Output the [X, Y] coordinate of the center of the cell containing the given text.  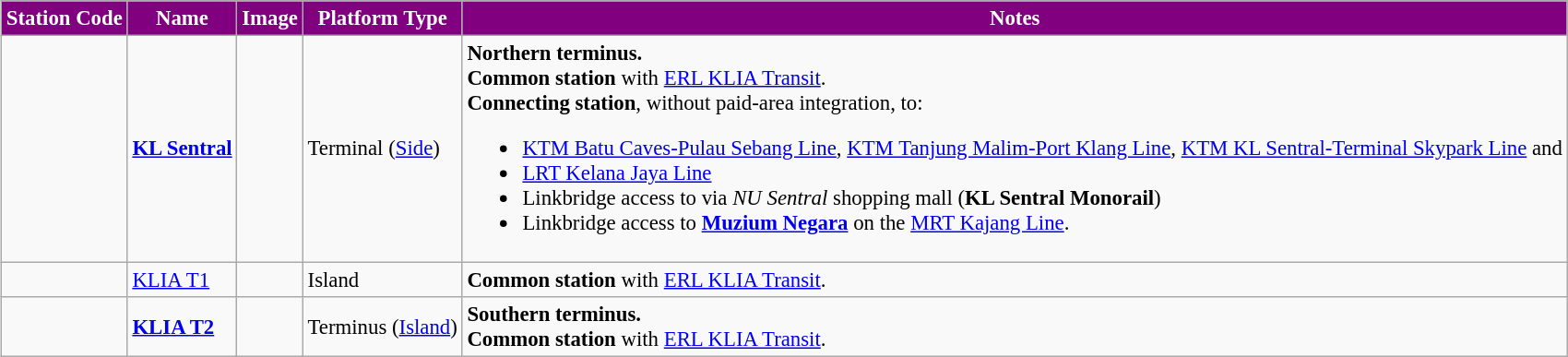
KLIA T1 [183, 280]
Image [269, 18]
Common station with ERL KLIA Transit. [1015, 280]
Station Code [65, 18]
Terminal (Side) [382, 149]
Terminus (Island) [382, 327]
Notes [1015, 18]
KLIA T2 [183, 327]
Island [382, 280]
Platform Type [382, 18]
Southern terminus.Common station with ERL KLIA Transit. [1015, 327]
KL Sentral [183, 149]
Name [183, 18]
